Capture the cell that displays the provided text and extract its (X, Y) central coordinate. 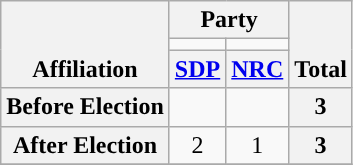
After Election (86, 145)
Affiliation (86, 44)
NRC (258, 69)
Total (321, 44)
1 (258, 145)
Before Election (86, 107)
2 (197, 145)
SDP (197, 69)
Party (228, 20)
